Determine the [X, Y] coordinate at the center of the cell enclosing the given text.  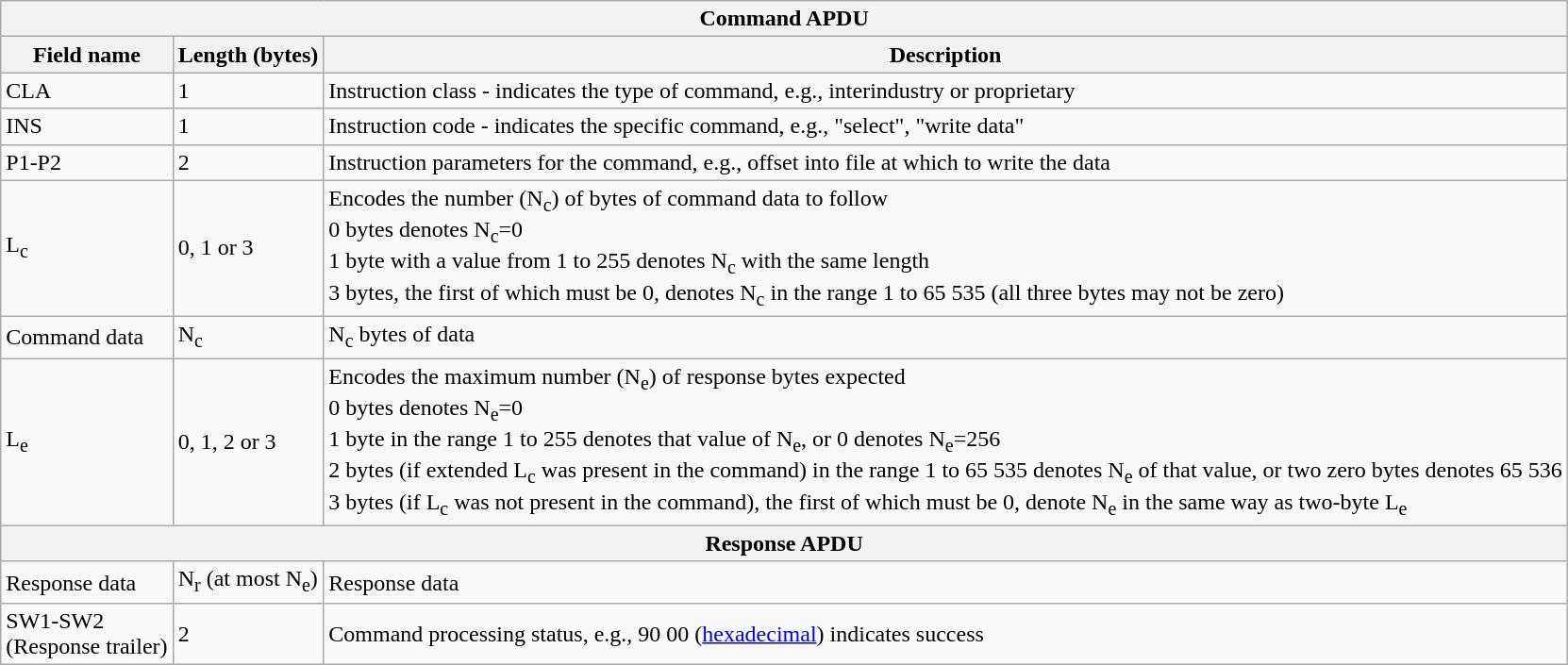
0, 1 or 3 [248, 248]
Response APDU [785, 543]
P1-P2 [87, 162]
CLA [87, 91]
Description [945, 55]
Instruction code - indicates the specific command, e.g., "select", "write data" [945, 126]
Command data [87, 337]
Nc [248, 337]
Length (bytes) [248, 55]
Field name [87, 55]
Lc [87, 248]
Command APDU [785, 19]
Command processing status, e.g., 90 00 (hexadecimal) indicates success [945, 634]
INS [87, 126]
Instruction parameters for the command, e.g., offset into file at which to write the data [945, 162]
Le [87, 441]
Nr (at most Ne) [248, 582]
SW1-SW2(Response trailer) [87, 634]
0, 1, 2 or 3 [248, 441]
Nc bytes of data [945, 337]
Instruction class - indicates the type of command, e.g., interindustry or proprietary [945, 91]
